Pinpoint the cell where the given text exists, returning its [X, Y] midpoint coordinate. 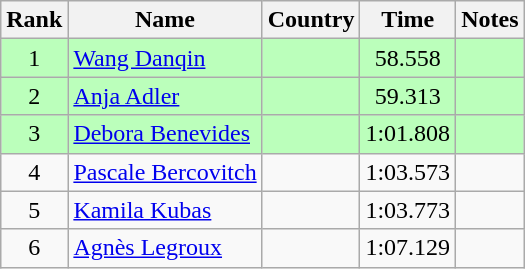
Kamila Kubas [165, 210]
1:01.808 [408, 134]
59.313 [408, 96]
Debora Benevides [165, 134]
1:03.773 [408, 210]
Pascale Bercovitch [165, 172]
5 [34, 210]
Time [408, 20]
2 [34, 96]
4 [34, 172]
Country [311, 20]
Anja Adler [165, 96]
Notes [490, 20]
Agnès Legroux [165, 248]
58.558 [408, 58]
Name [165, 20]
3 [34, 134]
Rank [34, 20]
1 [34, 58]
1:03.573 [408, 172]
1:07.129 [408, 248]
Wang Danqin [165, 58]
6 [34, 248]
